Detect which cell encompasses the target text, then output its [x, y] center coordinate. 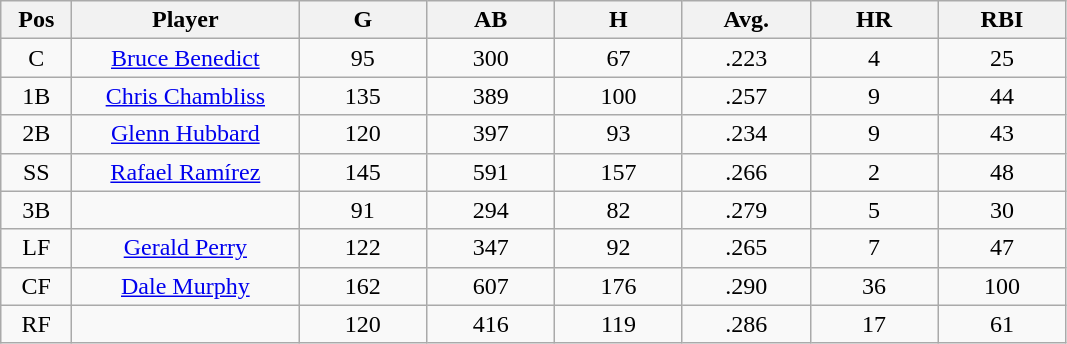
Avg. [746, 20]
G [363, 20]
Gerald Perry [186, 248]
82 [619, 210]
43 [1002, 134]
91 [363, 210]
SS [36, 172]
.234 [746, 134]
4 [874, 58]
347 [491, 248]
389 [491, 96]
Pos [36, 20]
36 [874, 286]
HR [874, 20]
1B [36, 96]
RF [36, 324]
Bruce Benedict [186, 58]
17 [874, 324]
LF [36, 248]
162 [363, 286]
47 [1002, 248]
3B [36, 210]
.286 [746, 324]
25 [1002, 58]
C [36, 58]
.223 [746, 58]
93 [619, 134]
294 [491, 210]
607 [491, 286]
119 [619, 324]
95 [363, 58]
48 [1002, 172]
157 [619, 172]
2 [874, 172]
.265 [746, 248]
397 [491, 134]
.266 [746, 172]
92 [619, 248]
.257 [746, 96]
AB [491, 20]
CF [36, 286]
145 [363, 172]
Player [186, 20]
44 [1002, 96]
5 [874, 210]
416 [491, 324]
300 [491, 58]
RBI [1002, 20]
7 [874, 248]
2B [36, 134]
176 [619, 286]
.290 [746, 286]
Rafael Ramírez [186, 172]
591 [491, 172]
H [619, 20]
Glenn Hubbard [186, 134]
Dale Murphy [186, 286]
135 [363, 96]
.279 [746, 210]
61 [1002, 324]
122 [363, 248]
67 [619, 58]
30 [1002, 210]
Chris Chambliss [186, 96]
